Capture the cell that displays the provided text and extract its [x, y] central coordinate. 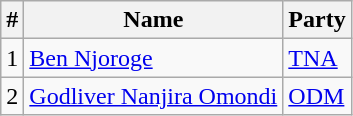
# [12, 20]
ODM [317, 96]
Ben Njoroge [154, 58]
TNA [317, 58]
Party [317, 20]
1 [12, 58]
Name [154, 20]
2 [12, 96]
Godliver Nanjira Omondi [154, 96]
